Extract the (x, y) coordinate from the center of the cell holding the provided text.  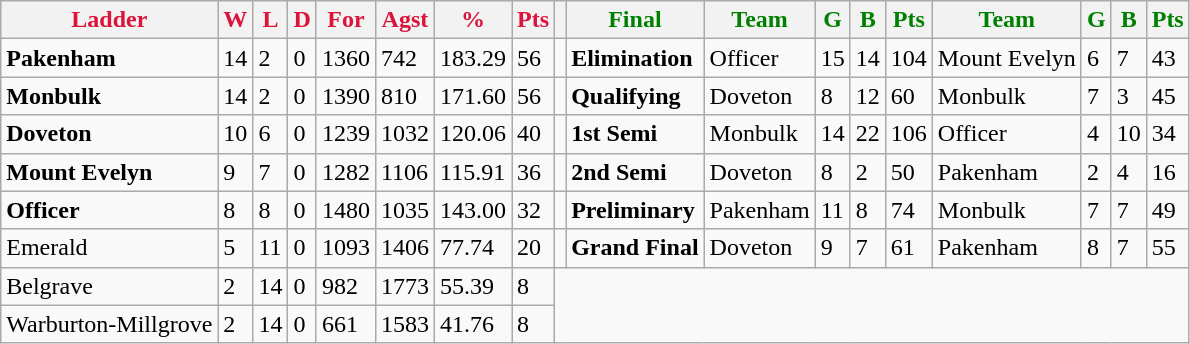
36 (534, 172)
20 (534, 248)
22 (868, 134)
1035 (404, 210)
1093 (346, 248)
143.00 (472, 210)
810 (404, 96)
661 (346, 324)
1239 (346, 134)
5 (236, 248)
3 (1128, 96)
Final (635, 20)
Warburton-Millgrove (110, 324)
55.39 (472, 286)
1480 (346, 210)
115.91 (472, 172)
61 (908, 248)
Emerald (110, 248)
1st Semi (635, 134)
742 (404, 58)
% (472, 20)
16 (1168, 172)
L (270, 20)
W (236, 20)
1583 (404, 324)
77.74 (472, 248)
1032 (404, 134)
32 (534, 210)
Elimination (635, 58)
55 (1168, 248)
106 (908, 134)
1390 (346, 96)
74 (908, 210)
49 (1168, 210)
1360 (346, 58)
2nd Semi (635, 172)
For (346, 20)
Preliminary (635, 210)
Qualifying (635, 96)
Belgrave (110, 286)
50 (908, 172)
171.60 (472, 96)
120.06 (472, 134)
1106 (404, 172)
34 (1168, 134)
Ladder (110, 20)
D (302, 20)
1773 (404, 286)
Grand Final (635, 248)
Agst (404, 20)
45 (1168, 96)
1406 (404, 248)
982 (346, 286)
12 (868, 96)
15 (832, 58)
41.76 (472, 324)
183.29 (472, 58)
60 (908, 96)
43 (1168, 58)
104 (908, 58)
40 (534, 134)
1282 (346, 172)
